From the cell containing the given text, extract its center point as [x, y] coordinate. 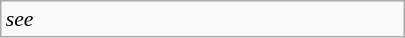
see [203, 19]
